Locate the cell with the specified text and output its [X, Y] center coordinate. 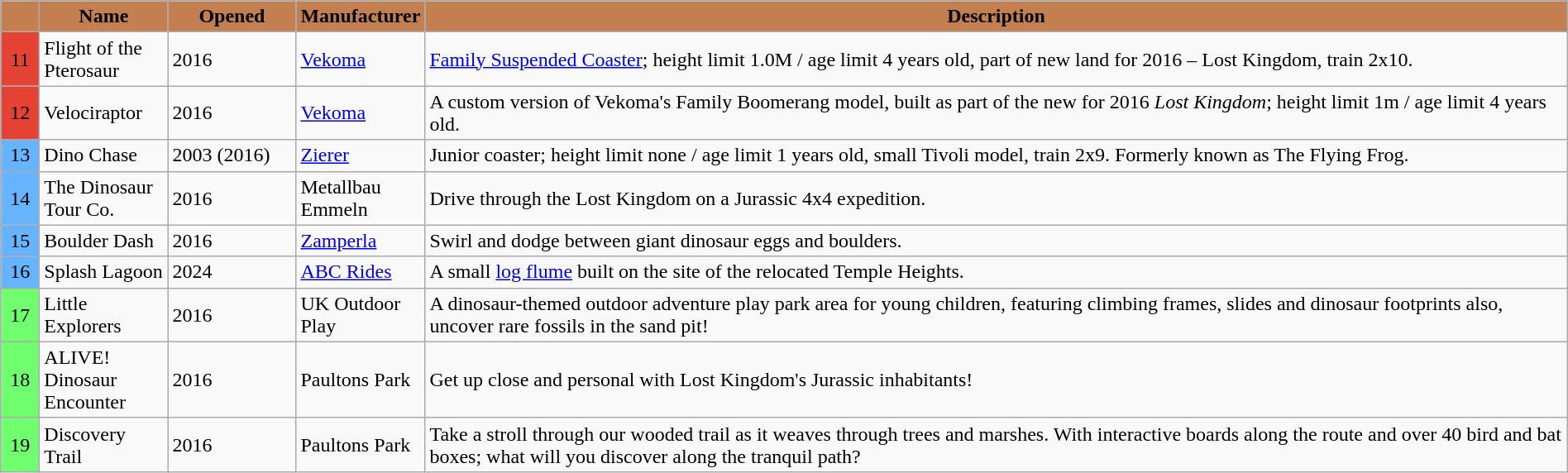
16 [20, 272]
Manufacturer [361, 17]
14 [20, 198]
Splash Lagoon [104, 272]
19 [20, 445]
Dino Chase [104, 155]
13 [20, 155]
A custom version of Vekoma's Family Boomerang model, built as part of the new for 2016 Lost Kingdom; height limit 1m / age limit 4 years old. [996, 112]
Flight of the Pterosaur [104, 60]
Drive through the Lost Kingdom on a Jurassic 4x4 expedition. [996, 198]
17 [20, 314]
2003 (2016) [232, 155]
ABC Rides [361, 272]
Get up close and personal with Lost Kingdom's Jurassic inhabitants! [996, 380]
Family Suspended Coaster; height limit 1.0M / age limit 4 years old, part of new land for 2016 – Lost Kingdom, train 2x10. [996, 60]
Opened [232, 17]
The Dinosaur Tour Co. [104, 198]
2024 [232, 272]
Zierer [361, 155]
Swirl and dodge between giant dinosaur eggs and boulders. [996, 241]
Little Explorers [104, 314]
18 [20, 380]
A small log flume built on the site of the relocated Temple Heights. [996, 272]
12 [20, 112]
UK Outdoor Play [361, 314]
Discovery Trail [104, 445]
15 [20, 241]
ALIVE! Dinosaur Encounter [104, 380]
Name [104, 17]
Junior coaster; height limit none / age limit 1 years old, small Tivoli model, train 2x9. Formerly known as The Flying Frog. [996, 155]
Zamperla [361, 241]
Boulder Dash [104, 241]
Description [996, 17]
Metallbau Emmeln [361, 198]
11 [20, 60]
Velociraptor [104, 112]
